From the cell containing the given text, extract its center point as [x, y] coordinate. 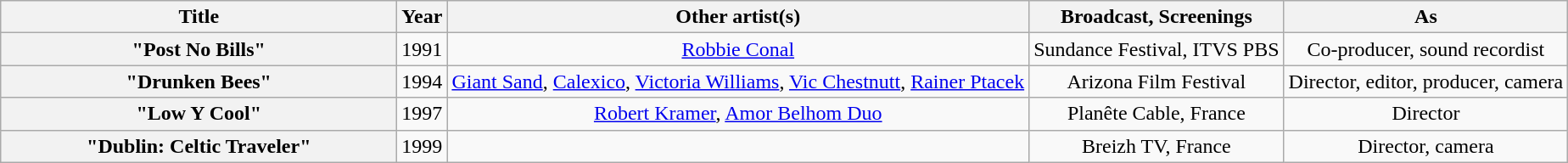
1999 [423, 146]
Robert Kramer, Amor Belhom Duo [738, 114]
1997 [423, 114]
Breizh TV, France [1156, 146]
Planête Cable, France [1156, 114]
As [1425, 17]
"Dublin: Celtic Traveler" [199, 146]
Robbie Conal [738, 49]
Year [423, 17]
Giant Sand, Calexico, Victoria Williams, Vic Chestnutt, Rainer Ptacek [738, 81]
Director [1425, 114]
1994 [423, 81]
"Drunken Bees" [199, 81]
Other artist(s) [738, 17]
Broadcast, Screenings [1156, 17]
1991 [423, 49]
Director, editor, producer, camera [1425, 81]
Sundance Festival, ITVS PBS [1156, 49]
Co-producer, sound recordist [1425, 49]
Arizona Film Festival [1156, 81]
"Post No Bills" [199, 49]
"Low Y Cool" [199, 114]
Director, camera [1425, 146]
Title [199, 17]
